Return (X, Y) of the center of cell containing provided text 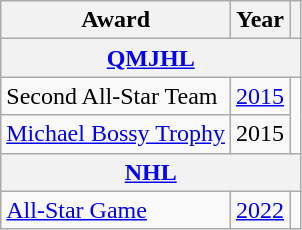
QMJHL (151, 58)
NHL (151, 172)
Michael Bossy Trophy (116, 134)
Year (260, 20)
Second All-Star Team (116, 96)
All-Star Game (116, 210)
2022 (260, 210)
Award (116, 20)
